Search for the cell housing the specified text and yield its [X, Y] center coordinate. 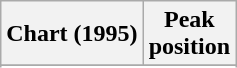
Chart (1995) [72, 34]
Peakposition [189, 34]
